Output the (X, Y) coordinate of the center of the cell containing the given text.  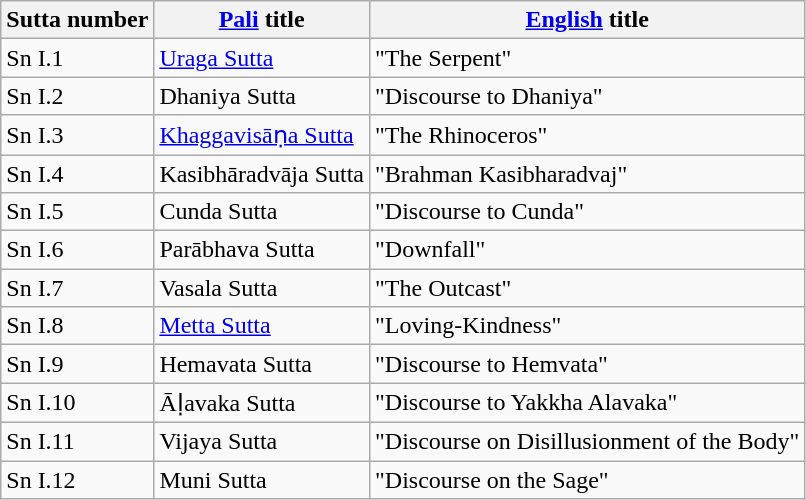
Pali title (262, 20)
Sn I.6 (78, 250)
Khaggavisāṇa Sutta (262, 135)
"Brahman Kasibharadvaj" (588, 173)
Metta Sutta (262, 326)
"Discourse to Cunda" (588, 212)
Sn I.3 (78, 135)
Sn I.10 (78, 403)
Kasibhāradvāja Sutta (262, 173)
Vijaya Sutta (262, 441)
"The Outcast" (588, 288)
Dhaniya Sutta (262, 96)
English title (588, 20)
"The Serpent" (588, 58)
Sn I.1 (78, 58)
Hemavata Sutta (262, 364)
Muni Sutta (262, 479)
"Discourse to Hemvata" (588, 364)
Sn I.2 (78, 96)
Uraga Sutta (262, 58)
"Downfall" (588, 250)
Āḷavaka Sutta (262, 403)
Sn I.4 (78, 173)
Sutta number (78, 20)
Sn I.8 (78, 326)
Sn I.11 (78, 441)
Sn I.12 (78, 479)
"Discourse on Disillusionment of the Body" (588, 441)
"The Rhinoceros" (588, 135)
Sn I.9 (78, 364)
Parābhava Sutta (262, 250)
Sn I.7 (78, 288)
Cunda Sutta (262, 212)
Vasala Sutta (262, 288)
"Discourse to Yakkha Alavaka" (588, 403)
"Loving-Kindness" (588, 326)
"Discourse on the Sage" (588, 479)
Sn I.5 (78, 212)
"Discourse to Dhaniya" (588, 96)
